Pinpoint the cell where the given text exists, returning its (X, Y) midpoint coordinate. 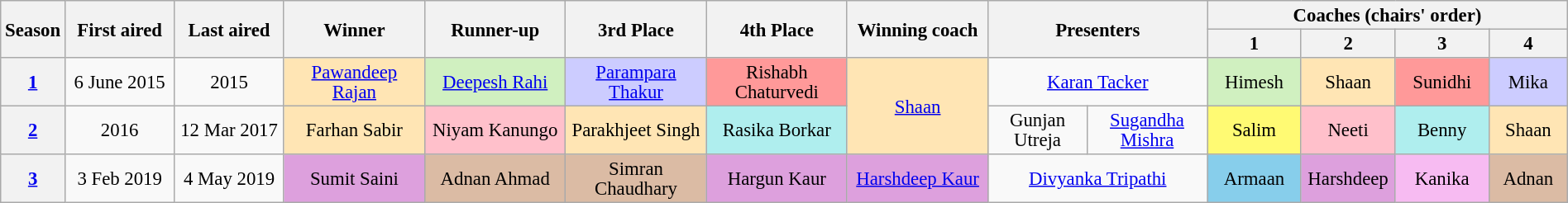
Himesh (1255, 83)
Kanika (1442, 178)
Last aired (229, 30)
Neeti (1348, 130)
Niyam Kanungo (495, 130)
Winning coach (917, 30)
Runner-up (495, 30)
First aired (119, 30)
4 (1528, 45)
Benny (1442, 130)
Parampara Thakur (636, 83)
2016 (119, 130)
3rd Place (636, 30)
Parakhjeet Singh (636, 130)
Winner (354, 30)
Salim (1255, 130)
4 May 2019 (229, 178)
Hargun Kaur (777, 178)
3 Feb 2019 (119, 178)
Mika (1528, 83)
Season (33, 30)
2015 (229, 83)
Divyanka Tripathi (1098, 178)
12 Mar 2017 (229, 130)
Gunjan Utreja (1038, 130)
Sunidhi (1442, 83)
4th Place (777, 30)
Pawandeep Rajan (354, 83)
Armaan (1255, 178)
Farhan Sabir (354, 130)
Adnan Ahmad (495, 178)
Coaches (chairs' order) (1388, 15)
Simran Chaudhary (636, 178)
Rishabh Chaturvedi (777, 83)
Presenters (1098, 30)
6 June 2015 (119, 83)
Sumit Saini (354, 178)
Deepesh Rahi (495, 83)
Karan Tacker (1098, 83)
Sugandha Mishra (1146, 130)
Rasika Borkar (777, 130)
Harshdeep Kaur (917, 178)
Adnan (1528, 178)
Harshdeep (1348, 178)
